Provide the (x, y) coordinate of the cell's center where the given text is located.  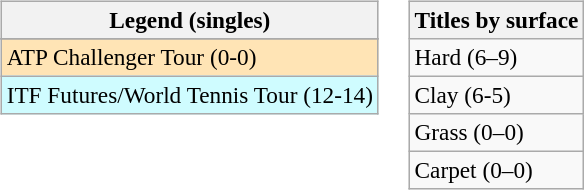
Carpet (0–0) (496, 171)
ATP Challenger Tour (0-0) (190, 57)
Grass (0–0) (496, 133)
Hard (6–9) (496, 57)
Legend (singles) (190, 20)
ITF Futures/World Tennis Tour (12-14) (190, 95)
Clay (6-5) (496, 95)
Titles by surface (496, 20)
